Return (X, Y) of the center of cell containing provided text 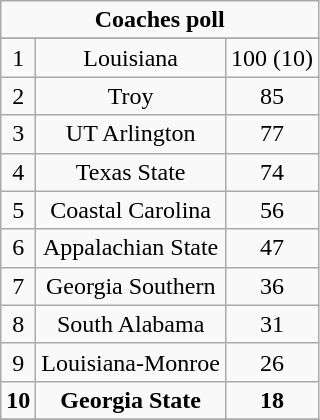
8 (18, 324)
74 (272, 172)
4 (18, 172)
7 (18, 286)
Louisiana-Monroe (131, 362)
31 (272, 324)
47 (272, 248)
UT Arlington (131, 134)
85 (272, 96)
Georgia State (131, 400)
Georgia Southern (131, 286)
1 (18, 58)
3 (18, 134)
2 (18, 96)
18 (272, 400)
Coaches poll (160, 20)
Louisiana (131, 58)
77 (272, 134)
Troy (131, 96)
36 (272, 286)
Texas State (131, 172)
56 (272, 210)
9 (18, 362)
100 (10) (272, 58)
South Alabama (131, 324)
26 (272, 362)
6 (18, 248)
Appalachian State (131, 248)
5 (18, 210)
10 (18, 400)
Coastal Carolina (131, 210)
